Scan for the cell matching the given text and deliver its (x, y) coordinate at center. 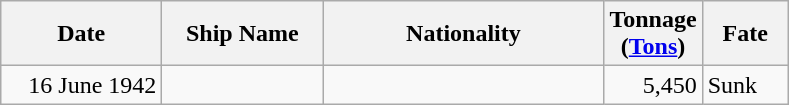
16 June 1942 (82, 85)
Ship Name (242, 34)
Sunk (745, 85)
Nationality (464, 34)
Fate (745, 34)
Tonnage (Tons) (653, 34)
Date (82, 34)
5,450 (653, 85)
